Detect which cell encompasses the target text, then output its (X, Y) center coordinate. 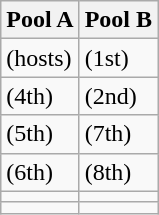
(8th) (118, 172)
(5th) (40, 134)
(1st) (118, 58)
(hosts) (40, 58)
Pool B (118, 20)
(4th) (40, 96)
(6th) (40, 172)
(7th) (118, 134)
(2nd) (118, 96)
Pool A (40, 20)
